Locate the cell with the specified text and output its [x, y] center coordinate. 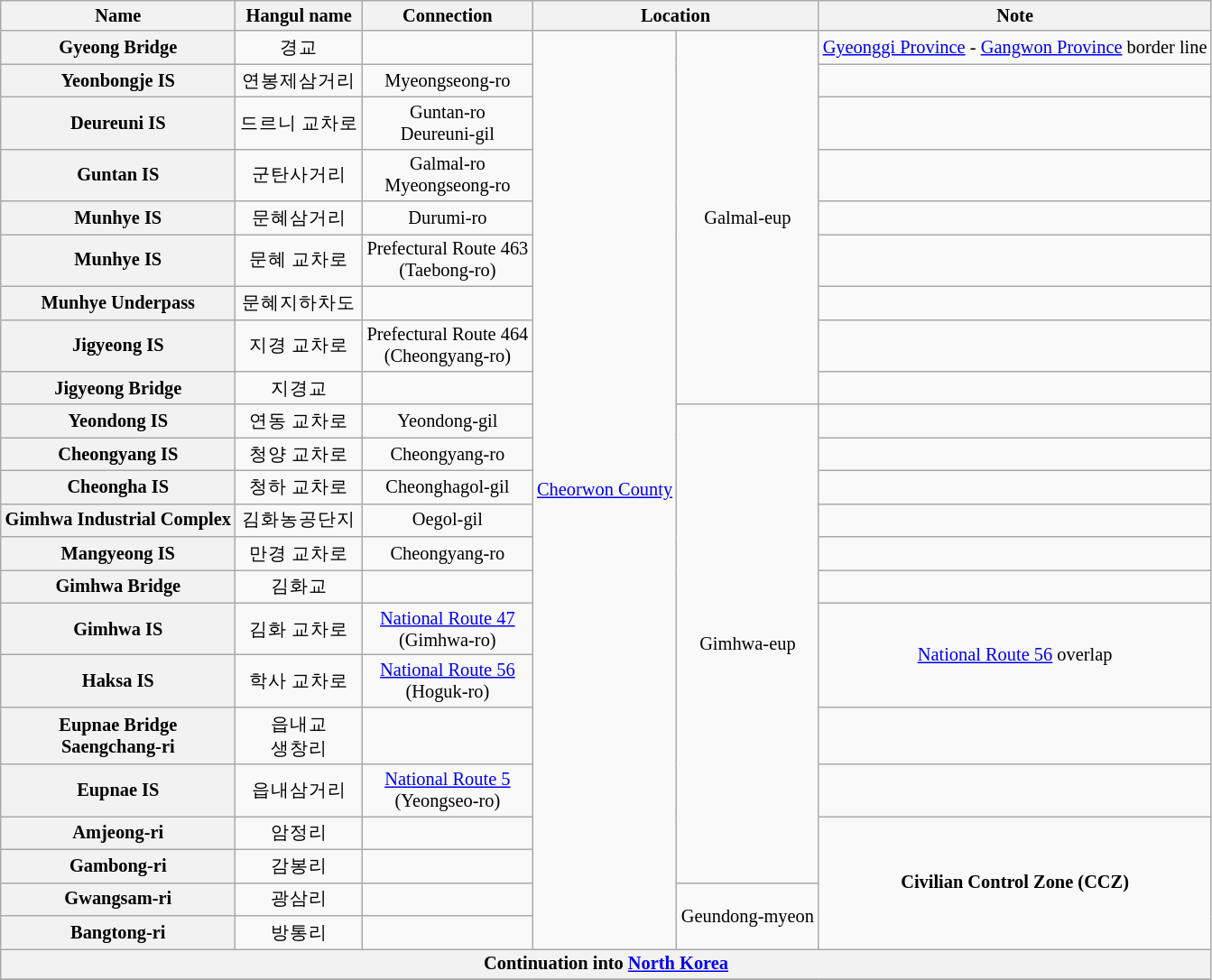
문혜지하차도 [300, 303]
만경 교차로 [300, 554]
National Route 56 overlap [1015, 655]
Eupnae IS [118, 790]
Location [675, 15]
Gyeonggi Province - Gangwon Province border line [1015, 47]
Gimhwa Bridge [118, 587]
Myeongseong-ro [448, 81]
Cheongyang IS [118, 455]
방통리 [300, 931]
광삼리 [300, 899]
Jigyeong IS [118, 346]
암정리 [300, 832]
Mangyeong IS [118, 554]
Note [1015, 15]
Eupnae BridgeSaengchang-ri [118, 735]
Yeondong-gil [448, 421]
Yeondong IS [118, 421]
Galmal-roMyeongseong-ro [448, 175]
감봉리 [300, 866]
Hangul name [300, 15]
문혜삼거리 [300, 218]
Guntan IS [118, 175]
읍내교생창리 [300, 735]
Galmal-eup [747, 217]
Cheongha IS [118, 487]
Gimhwa-eup [747, 643]
청양 교차로 [300, 455]
Prefectural Route 464(Cheongyang-ro) [448, 346]
Gimhwa Industrial Complex [118, 520]
학사 교차로 [300, 681]
Munhye Underpass [118, 303]
김화농공단지 [300, 520]
Civilian Control Zone (CCZ) [1015, 883]
Durumi-ro [448, 218]
Geundong-myeon [747, 915]
Gimhwa IS [118, 629]
Gwangsam-ri [118, 899]
Gyeong Bridge [118, 47]
Prefectural Route 463(Taebong-ro) [448, 260]
김화교 [300, 587]
Oegol-gil [448, 520]
읍내삼거리 [300, 790]
Haksa IS [118, 681]
Deureuni IS [118, 123]
문혜 교차로 [300, 260]
National Route 56(Hoguk-ro) [448, 681]
Cheorwon County [605, 489]
Jigyeong Bridge [118, 388]
지경교 [300, 388]
Guntan-roDeureuni-gil [448, 123]
연봉제삼거리 [300, 81]
Gambong-ri [118, 866]
National Route 5(Yeongseo-ro) [448, 790]
김화 교차로 [300, 629]
Amjeong-ri [118, 832]
Yeonbongje IS [118, 81]
군탄사거리 [300, 175]
Cheonghagol-gil [448, 487]
드르니 교차로 [300, 123]
Continuation into North Korea [606, 964]
지경 교차로 [300, 346]
경교 [300, 47]
연동 교차로 [300, 421]
Connection [448, 15]
청하 교차로 [300, 487]
Bangtong-ri [118, 931]
National Route 47(Gimhwa-ro) [448, 629]
Name [118, 15]
